Output the [x, y] coordinate of the center of the cell containing the given text.  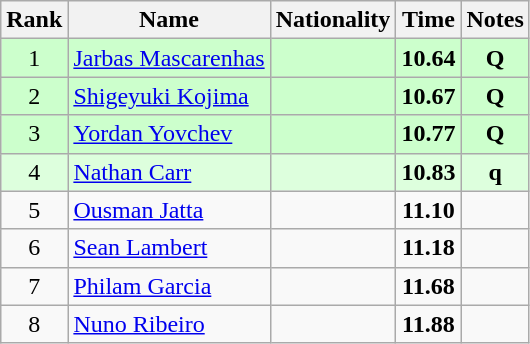
11.88 [428, 324]
2 [34, 96]
7 [34, 286]
q [495, 172]
5 [34, 210]
Ousman Jatta [169, 210]
Yordan Yovchev [169, 134]
Nationality [333, 20]
8 [34, 324]
1 [34, 58]
Sean Lambert [169, 248]
4 [34, 172]
11.10 [428, 210]
11.68 [428, 286]
Notes [495, 20]
Nathan Carr [169, 172]
Name [169, 20]
Shigeyuki Kojima [169, 96]
3 [34, 134]
6 [34, 248]
10.67 [428, 96]
Philam Garcia [169, 286]
Rank [34, 20]
Jarbas Mascarenhas [169, 58]
10.77 [428, 134]
10.64 [428, 58]
Time [428, 20]
11.18 [428, 248]
Nuno Ribeiro [169, 324]
10.83 [428, 172]
